Find where the given text appears and provide that cell's center as (x, y) coordinate. 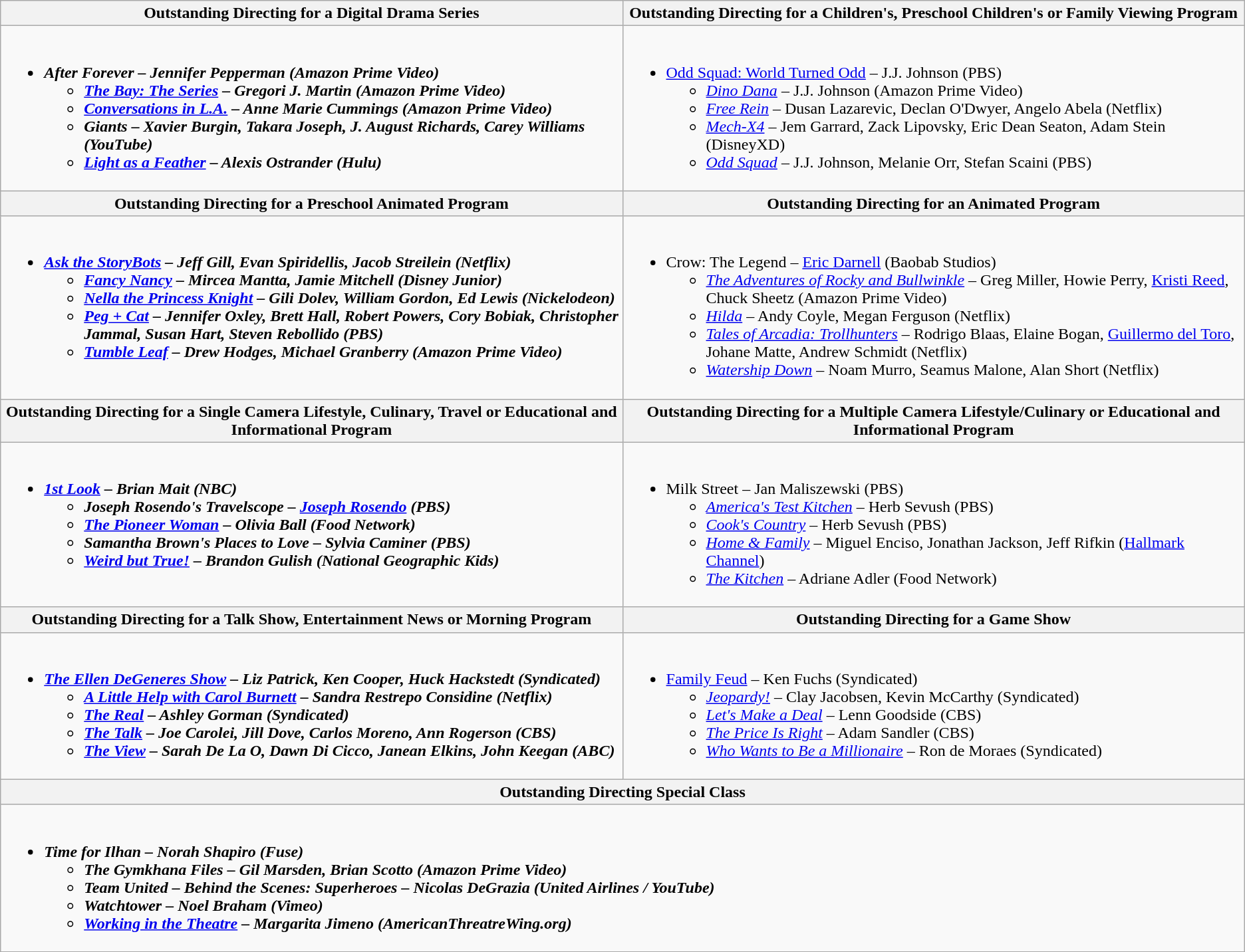
Outstanding Directing for an Animated Program (934, 203)
Outstanding Directing for a Digital Drama Series (311, 13)
Outstanding Directing for a Single Camera Lifestyle, Culinary, Travel or Educational and Informational Program (311, 420)
Outstanding Directing for a Talk Show, Entertainment News or Morning Program (311, 620)
Outstanding Directing for a Game Show (934, 620)
Outstanding Directing for a Children's, Preschool Children's or Family Viewing Program (934, 13)
Outstanding Directing for a Preschool Animated Program (311, 203)
Outstanding Directing Special Class (622, 792)
Outstanding Directing for a Multiple Camera Lifestyle/Culinary or Educational and Informational Program (934, 420)
